Return the (x, y) coordinate for the center point of the cell that contains the specified text.  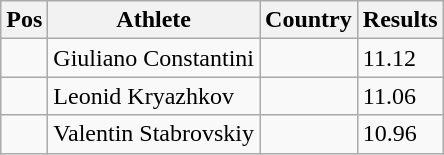
Results (400, 20)
11.12 (400, 58)
10.96 (400, 134)
Leonid Kryazhkov (154, 96)
Country (309, 20)
Valentin Stabrovskiy (154, 134)
Athlete (154, 20)
Pos (24, 20)
Giuliano Constantini (154, 58)
11.06 (400, 96)
